Scan for the cell matching the given text and deliver its [x, y] coordinate at center. 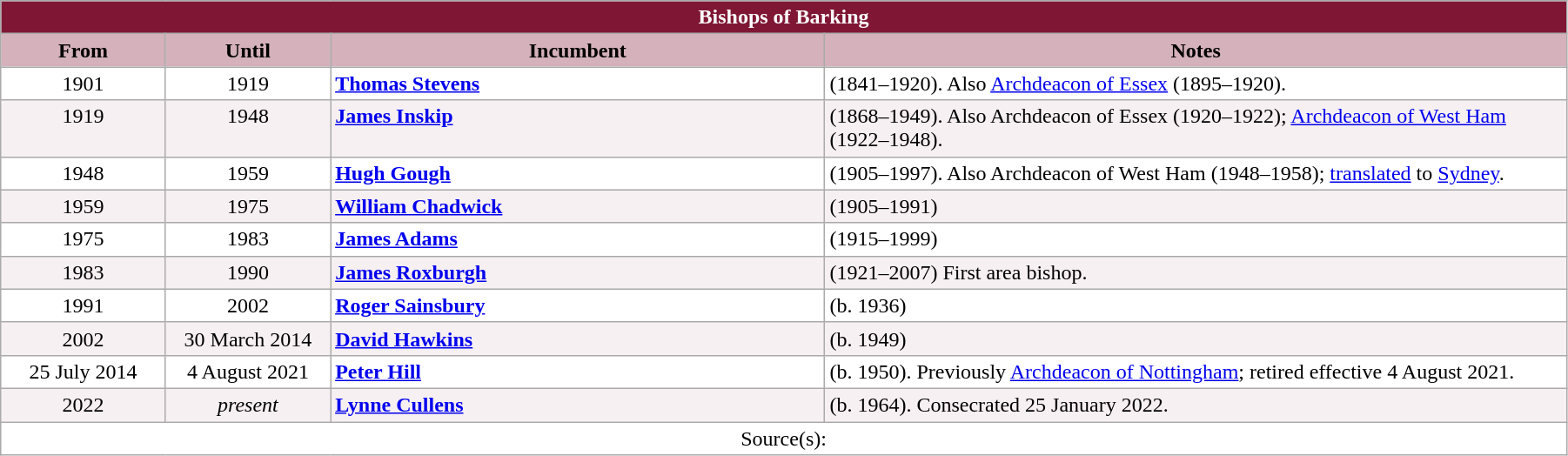
David Hawkins [578, 339]
present [247, 405]
4 August 2021 [247, 372]
(1905–1991) [1196, 206]
30 March 2014 [247, 339]
1990 [247, 272]
2022 [84, 405]
Source(s): [784, 438]
(1905–1997). Also Archdeacon of West Ham (1948–1958); translated to Sydney. [1196, 173]
Incumbent [578, 50]
Peter Hill [578, 372]
James Adams [578, 239]
(1921–2007) First area bishop. [1196, 272]
James Inskip [578, 129]
Lynne Cullens [578, 405]
Bishops of Barking [784, 17]
(1868–1949). Also Archdeacon of Essex (1920–1922); Archdeacon of West Ham (1922–1948). [1196, 129]
Until [247, 50]
Notes [1196, 50]
25 July 2014 [84, 372]
(1841–1920). Also Archdeacon of Essex (1895–1920). [1196, 84]
(b. 1950). Previously Archdeacon of Nottingham; retired effective 4 August 2021. [1196, 372]
From [84, 50]
(b. 1949) [1196, 339]
1901 [84, 84]
James Roxburgh [578, 272]
(b. 1964). Consecrated 25 January 2022. [1196, 405]
Thomas Stevens [578, 84]
(b. 1936) [1196, 305]
William Chadwick [578, 206]
(1915–1999) [1196, 239]
1991 [84, 305]
Hugh Gough [578, 173]
Roger Sainsbury [578, 305]
